Pinpoint the cell where the given text exists, returning its (X, Y) midpoint coordinate. 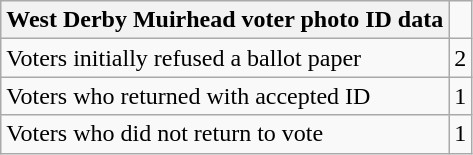
West Derby Muirhead voter photo ID data (225, 20)
Voters who did not return to vote (225, 134)
2 (460, 58)
Voters who returned with accepted ID (225, 96)
Voters initially refused a ballot paper (225, 58)
